Scan for the cell matching the given text and deliver its (X, Y) coordinate at center. 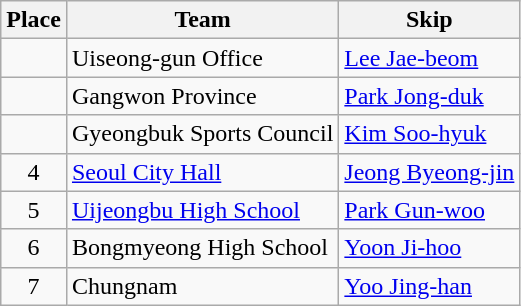
7 (34, 286)
Seoul City Hall (202, 172)
Skip (430, 20)
Lee Jae-beom (430, 58)
5 (34, 210)
Gyeongbuk Sports Council (202, 134)
4 (34, 172)
6 (34, 248)
Uiseong-gun Office (202, 58)
Kim Soo-hyuk (430, 134)
Chungnam (202, 286)
Place (34, 20)
Park Gun-woo (430, 210)
Bongmyeong High School (202, 248)
Yoon Ji-hoo (430, 248)
Yoo Jing-han (430, 286)
Gangwon Province (202, 96)
Jeong Byeong-jin (430, 172)
Team (202, 20)
Park Jong-duk (430, 96)
Uijeongbu High School (202, 210)
